Search for the cell housing the specified text and yield its (x, y) center coordinate. 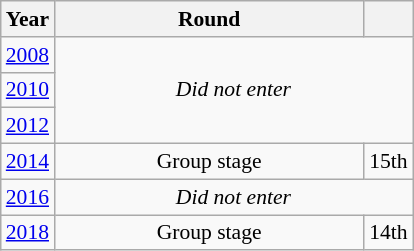
14th (388, 233)
15th (388, 162)
Year (28, 19)
2018 (28, 233)
2016 (28, 197)
2014 (28, 162)
2012 (28, 126)
2010 (28, 90)
2008 (28, 55)
Round (209, 19)
